Capture the cell that displays the provided text and extract its (x, y) central coordinate. 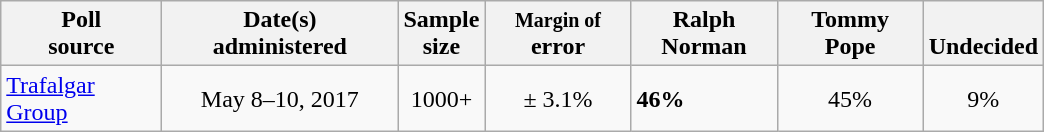
± 3.1% (558, 98)
Undecided (983, 34)
May 8–10, 2017 (280, 98)
1000+ (442, 98)
TommyPope (850, 34)
9% (983, 98)
Trafalgar Group (82, 98)
RalphNorman (704, 34)
45% (850, 98)
Samplesize (442, 34)
Margin oferror (558, 34)
Pollsource (82, 34)
Date(s)administered (280, 34)
46% (704, 98)
